Pinpoint the cell where the given text exists, returning its [X, Y] midpoint coordinate. 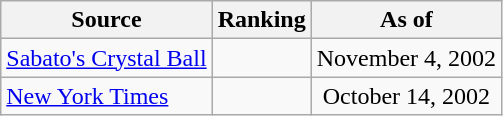
As of [406, 20]
Ranking [262, 20]
Sabato's Crystal Ball [106, 58]
November 4, 2002 [406, 58]
New York Times [106, 96]
October 14, 2002 [406, 96]
Source [106, 20]
